Determine the [X, Y] coordinate at the center of the cell enclosing the given text.  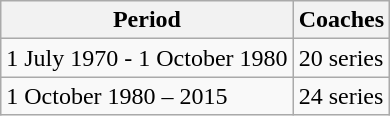
Period [147, 20]
1 October 1980 – 2015 [147, 96]
1 July 1970 - 1 October 1980 [147, 58]
Coaches [341, 20]
20 series [341, 58]
24 series [341, 96]
